For the text-containing cell, return its midpoint in (x, y) coordinate format. 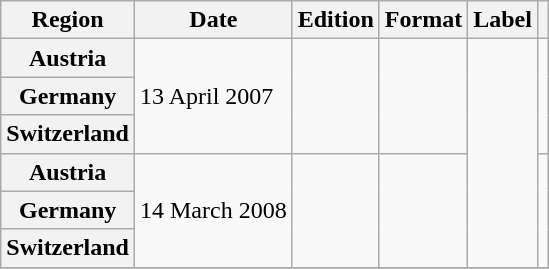
Format (423, 20)
Label (503, 20)
14 March 2008 (213, 210)
Date (213, 20)
13 April 2007 (213, 96)
Edition (336, 20)
Region (68, 20)
